Locate the cell with the specified text and output its (X, Y) center coordinate. 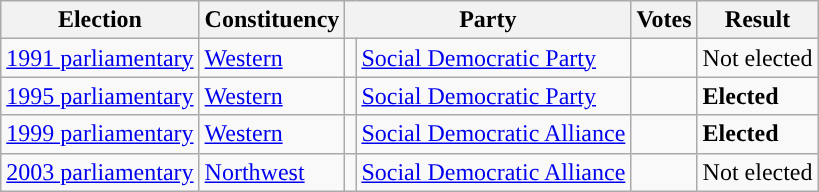
1999 parliamentary (100, 134)
Northwest (272, 172)
Election (100, 20)
Constituency (272, 20)
Party (488, 20)
1991 parliamentary (100, 58)
1995 parliamentary (100, 96)
2003 parliamentary (100, 172)
Votes (664, 20)
Result (758, 20)
